Return [X, Y] of the center of cell containing provided text 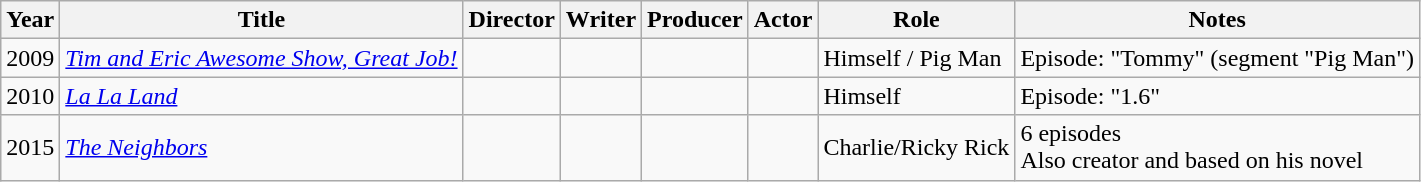
Writer [600, 20]
Title [262, 20]
Producer [696, 20]
2009 [30, 58]
Actor [783, 20]
Role [916, 20]
La La Land [262, 96]
Himself / Pig Man [916, 58]
Year [30, 20]
Notes [1218, 20]
Episode: "Tommy" (segment "Pig Man") [1218, 58]
Charlie/Ricky Rick [916, 148]
Episode: "1.6" [1218, 96]
Director [512, 20]
The Neighbors [262, 148]
Himself [916, 96]
Tim and Eric Awesome Show, Great Job! [262, 58]
2015 [30, 148]
6 episodesAlso creator and based on his novel [1218, 148]
2010 [30, 96]
